Locate the cell with the specified text and output its [x, y] center coordinate. 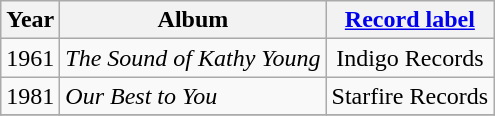
The Sound of Kathy Young [193, 58]
Starfire Records [410, 96]
Year [30, 20]
Album [193, 20]
1981 [30, 96]
1961 [30, 58]
Indigo Records [410, 58]
Record label [410, 20]
Our Best to You [193, 96]
